Find where the given text appears and provide that cell's center as (X, Y) coordinate. 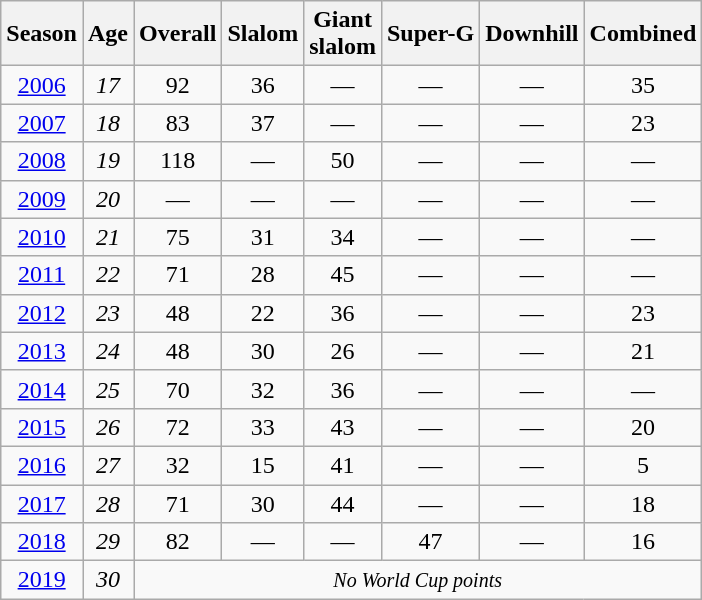
82 (178, 542)
34 (343, 237)
37 (263, 123)
16 (643, 542)
2017 (42, 503)
Age (108, 34)
2010 (42, 237)
17 (108, 85)
2013 (42, 351)
2009 (42, 199)
Giantslalom (343, 34)
5 (643, 465)
118 (178, 161)
2012 (42, 313)
29 (108, 542)
Slalom (263, 34)
83 (178, 123)
Season (42, 34)
No World Cup points (418, 580)
19 (108, 161)
Overall (178, 34)
92 (178, 85)
35 (643, 85)
Super-G (430, 34)
2014 (42, 389)
2008 (42, 161)
50 (343, 161)
2018 (42, 542)
2006 (42, 85)
45 (343, 275)
2016 (42, 465)
33 (263, 427)
43 (343, 427)
Combined (643, 34)
24 (108, 351)
41 (343, 465)
31 (263, 237)
47 (430, 542)
2019 (42, 580)
25 (108, 389)
44 (343, 503)
27 (108, 465)
70 (178, 389)
Downhill (532, 34)
2011 (42, 275)
2007 (42, 123)
15 (263, 465)
72 (178, 427)
2015 (42, 427)
75 (178, 237)
